Find where the given text appears and provide that cell's center as (X, Y) coordinate. 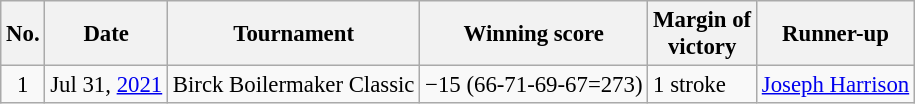
Joseph Harrison (835, 85)
Winning score (534, 34)
−15 (66-71-69-67=273) (534, 85)
Birck Boilermaker Classic (294, 85)
1 stroke (702, 85)
Runner-up (835, 34)
Jul 31, 2021 (106, 85)
No. (23, 34)
Tournament (294, 34)
Margin ofvictory (702, 34)
1 (23, 85)
Date (106, 34)
